Identify which cell holds the provided text, then report its [X, Y] central coordinate. 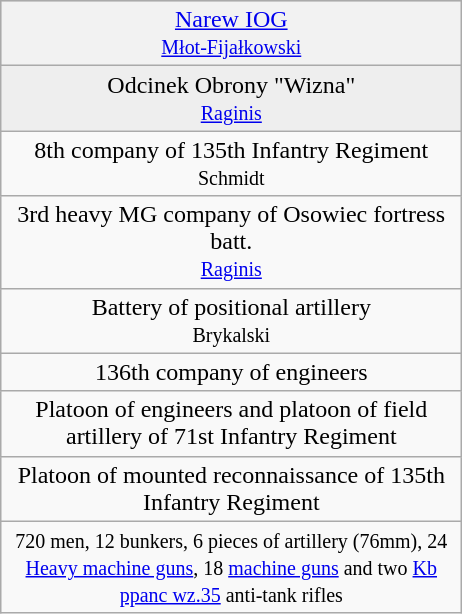
136th company of engineers [232, 372]
Platoon of engineers and platoon of field artillery of 71st Infantry Regiment [232, 424]
720 men, 12 bunkers, 6 pieces of artillery (76mm), 24 Heavy machine guns, 18 machine guns and two Kb ppanc wz.35 anti-tank rifles [232, 567]
Odcinek Obrony "Wizna"Raginis [232, 98]
Platoon of mounted reconnaissance of 135th Infantry Regiment [232, 488]
3rd heavy MG company of Osowiec fortress batt.Raginis [232, 242]
Narew IOG Młot-Fijałkowski [232, 34]
Battery of positional artillery Brykalski [232, 320]
8th company of 135th Infantry RegimentSchmidt [232, 164]
